Search for the cell housing the specified text and yield its [x, y] center coordinate. 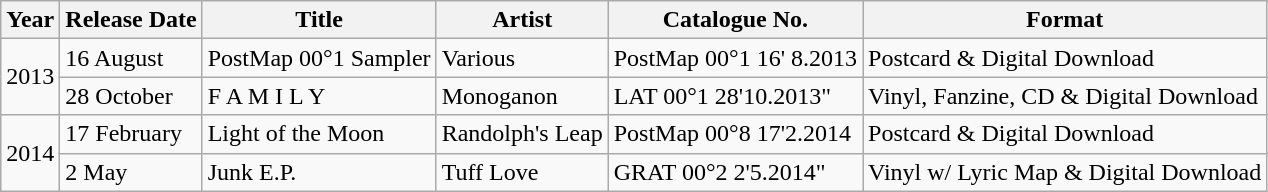
17 February [131, 134]
Title [319, 20]
Light of the Moon [319, 134]
F A M I L Y [319, 96]
PostMap 00°1 16' 8.2013 [735, 58]
Format [1065, 20]
2013 [30, 77]
Tuff Love [522, 172]
Vinyl w/ Lyric Map & Digital Download [1065, 172]
28 October [131, 96]
2 May [131, 172]
GRAT 00°2 2'5.2014" [735, 172]
Vinyl, Fanzine, CD & Digital Download [1065, 96]
2014 [30, 153]
Monoganon [522, 96]
LAT 00°1 28'10.2013" [735, 96]
Randolph's Leap [522, 134]
Release Date [131, 20]
Catalogue No. [735, 20]
Year [30, 20]
16 August [131, 58]
PostMap 00°8 17'2.2014 [735, 134]
Artist [522, 20]
Junk E.P. [319, 172]
PostMap 00°1 Sampler [319, 58]
Various [522, 58]
